Scan for the cell matching the given text and deliver its [X, Y] coordinate at center. 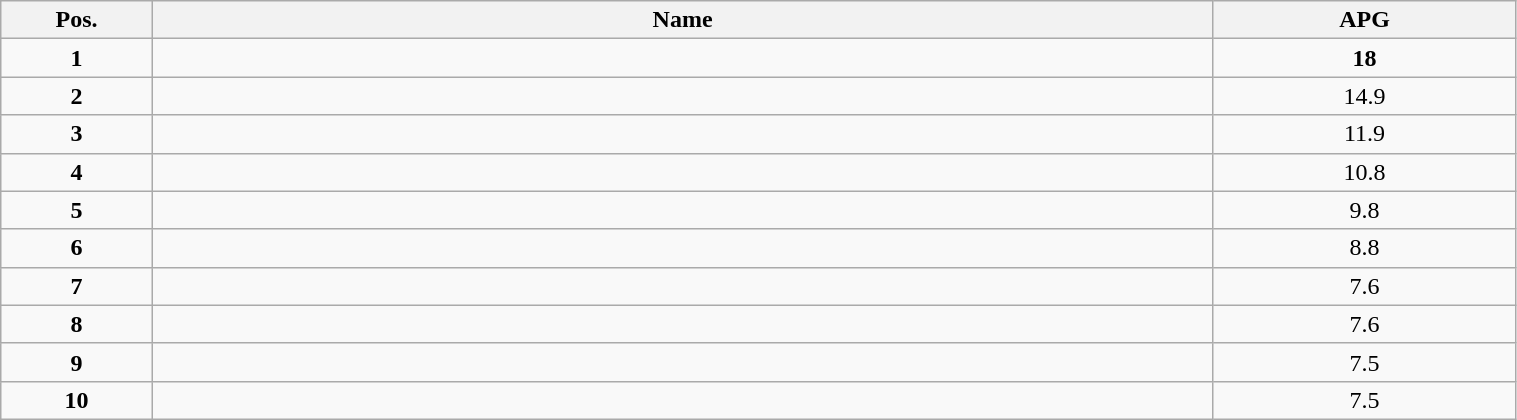
14.9 [1364, 96]
9 [77, 362]
3 [77, 134]
Pos. [77, 20]
6 [77, 248]
1 [77, 58]
APG [1364, 20]
10.8 [1364, 172]
7 [77, 286]
11.9 [1364, 134]
2 [77, 96]
8.8 [1364, 248]
5 [77, 210]
4 [77, 172]
18 [1364, 58]
9.8 [1364, 210]
Name [682, 20]
10 [77, 400]
8 [77, 324]
